Detect which cell encompasses the target text, then output its (x, y) center coordinate. 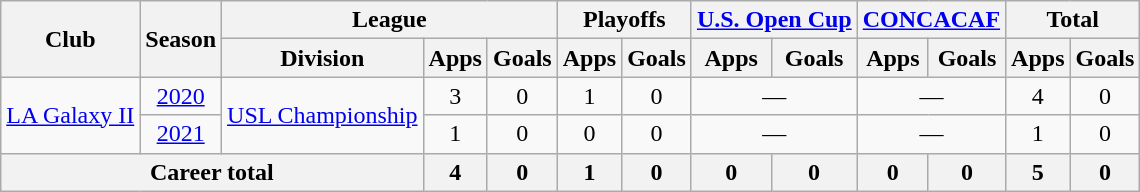
LA Galaxy II (70, 115)
2020 (181, 96)
Career total (212, 172)
3 (455, 96)
CONCACAF (931, 20)
USL Championship (323, 115)
U.S. Open Cup (774, 20)
Club (70, 39)
Total (1073, 20)
Season (181, 39)
League (390, 20)
2021 (181, 134)
5 (1038, 172)
Playoffs (624, 20)
Division (323, 58)
